Scan for the cell matching the given text and deliver its [X, Y] coordinate at center. 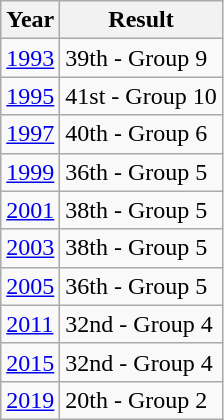
2015 [30, 362]
2001 [30, 210]
2019 [30, 400]
41st - Group 10 [141, 96]
1995 [30, 96]
1999 [30, 172]
Result [141, 20]
2005 [30, 286]
2003 [30, 248]
40th - Group 6 [141, 134]
1993 [30, 58]
Year [30, 20]
20th - Group 2 [141, 400]
2011 [30, 324]
39th - Group 9 [141, 58]
1997 [30, 134]
